From the cell containing the given text, extract its center point as (x, y) coordinate. 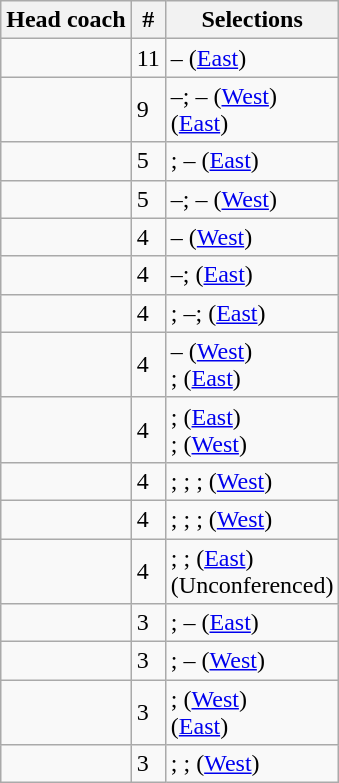
; – (West) (252, 661)
– (West); (East) (252, 364)
; (East); (West) (252, 430)
Selections (252, 20)
; ; (East) (Unconferenced) (252, 570)
–; (East) (252, 275)
; –; (East) (252, 313)
–; – (West) (East) (252, 110)
# (148, 20)
– (East) (252, 58)
9 (148, 110)
– (West) (252, 237)
–; – (West) (252, 199)
; (West) (East) (252, 712)
11 (148, 58)
; ; (West) (252, 764)
Head coach (66, 20)
